Find where the given text appears and provide that cell's center as [x, y] coordinate. 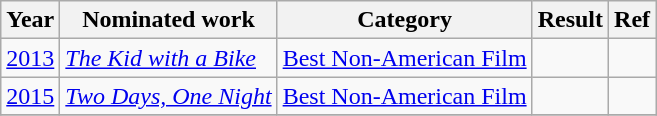
The Kid with a Bike [168, 58]
2013 [30, 58]
Category [404, 20]
Ref [632, 20]
Result [570, 20]
Nominated work [168, 20]
Two Days, One Night [168, 96]
2015 [30, 96]
Year [30, 20]
